Pinpoint the cell where the given text exists, returning its (x, y) midpoint coordinate. 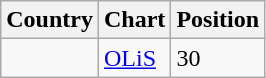
Chart (134, 20)
Position (218, 20)
Country (50, 20)
OLiS (134, 58)
30 (218, 58)
